Locate the cell with the specified text and output its (X, Y) center coordinate. 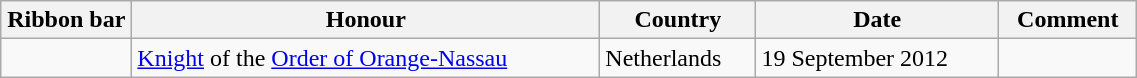
Netherlands (678, 58)
Ribbon bar (66, 20)
Date (878, 20)
Country (678, 20)
Knight of the Order of Orange-Nassau (366, 58)
19 September 2012 (878, 58)
Comment (1068, 20)
Honour (366, 20)
